Detect which cell encompasses the target text, then output its (x, y) center coordinate. 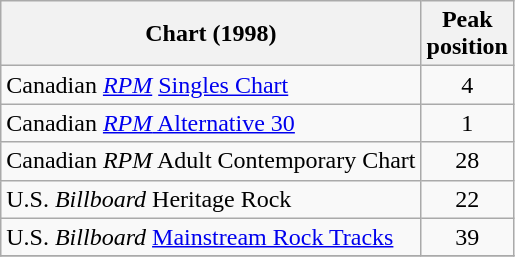
U.S. Billboard Mainstream Rock Tracks (211, 237)
Canadian RPM Adult Contemporary Chart (211, 161)
1 (467, 123)
Chart (1998) (211, 34)
4 (467, 85)
22 (467, 199)
39 (467, 237)
Canadian RPM Alternative 30 (211, 123)
Canadian RPM Singles Chart (211, 85)
U.S. Billboard Heritage Rock (211, 199)
28 (467, 161)
Peakposition (467, 34)
